Determine the (x, y) coordinate at the center of the cell enclosing the given text.  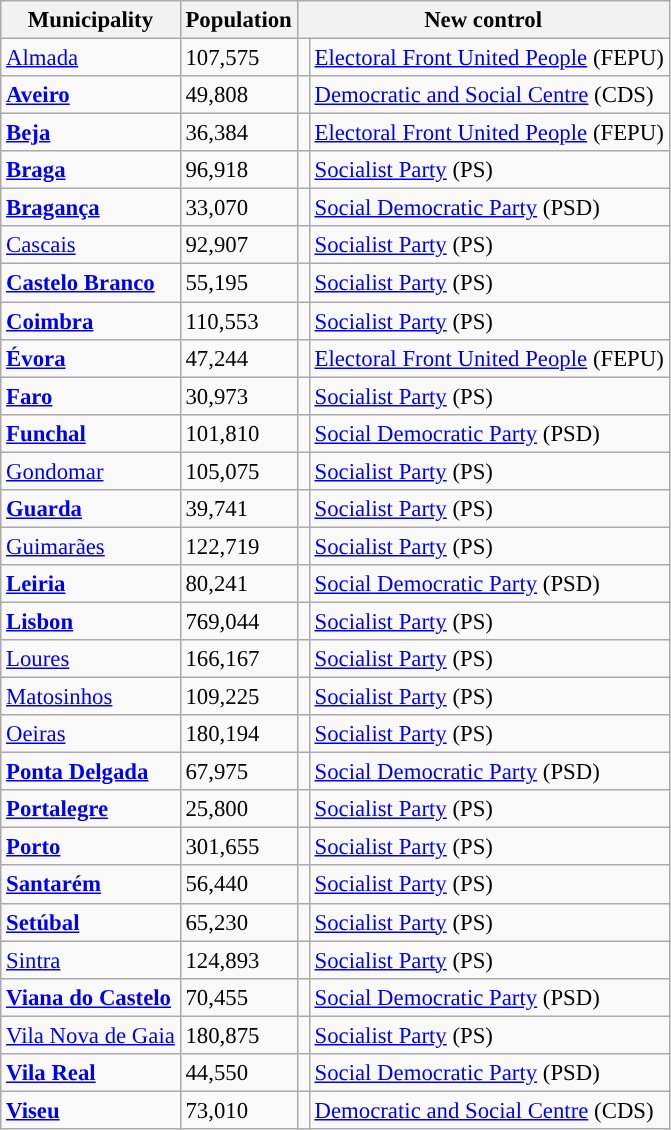
30,973 (238, 396)
105,075 (238, 471)
Almada (90, 58)
Setúbal (90, 922)
65,230 (238, 922)
Beja (90, 133)
Évora (90, 358)
Sintra (90, 960)
80,241 (238, 584)
301,655 (238, 847)
Aveiro (90, 95)
33,070 (238, 208)
Castelo Branco (90, 283)
101,810 (238, 433)
Coimbra (90, 321)
Cascais (90, 245)
166,167 (238, 659)
56,440 (238, 885)
Guarda (90, 509)
47,244 (238, 358)
Vila Nova de Gaia (90, 1035)
Porto (90, 847)
55,195 (238, 283)
Lisbon (90, 621)
769,044 (238, 621)
Loures (90, 659)
Vila Real (90, 1073)
Braga (90, 170)
109,225 (238, 697)
124,893 (238, 960)
73,010 (238, 1110)
Ponta Delgada (90, 772)
Matosinhos (90, 697)
96,918 (238, 170)
107,575 (238, 58)
Bragança (90, 208)
Portalegre (90, 809)
25,800 (238, 809)
Gondomar (90, 471)
New control (483, 20)
Leiria (90, 584)
Viana do Castelo (90, 997)
44,550 (238, 1073)
Oeiras (90, 734)
180,194 (238, 734)
Guimarães (90, 546)
39,741 (238, 509)
Faro (90, 396)
49,808 (238, 95)
92,907 (238, 245)
122,719 (238, 546)
110,553 (238, 321)
67,975 (238, 772)
180,875 (238, 1035)
Viseu (90, 1110)
70,455 (238, 997)
Funchal (90, 433)
Santarém (90, 885)
Municipality (90, 20)
Population (238, 20)
36,384 (238, 133)
